Locate the cell with the specified text and output its (X, Y) center coordinate. 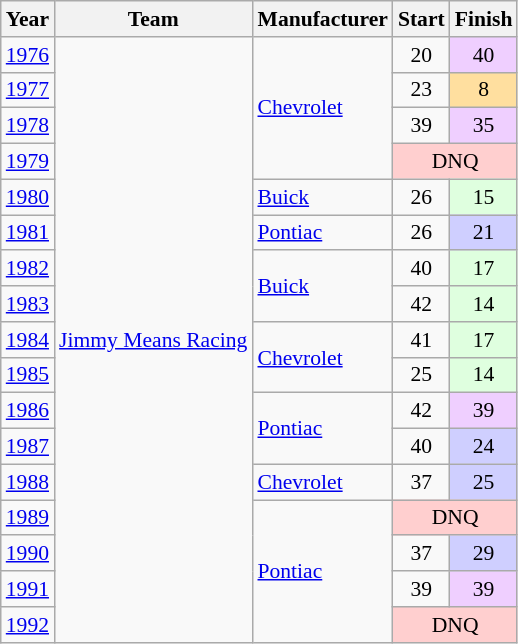
15 (484, 197)
Jimmy Means Racing (153, 340)
Start (422, 19)
24 (484, 447)
1989 (28, 518)
1990 (28, 554)
1976 (28, 55)
41 (422, 340)
1991 (28, 589)
Year (28, 19)
1984 (28, 340)
23 (422, 90)
Manufacturer (322, 19)
29 (484, 554)
1978 (28, 126)
21 (484, 233)
1992 (28, 625)
35 (484, 126)
1981 (28, 233)
20 (422, 55)
1977 (28, 90)
1983 (28, 304)
1979 (28, 162)
Team (153, 19)
1987 (28, 447)
1980 (28, 197)
1986 (28, 411)
1985 (28, 375)
Finish (484, 19)
8 (484, 90)
1988 (28, 482)
1982 (28, 269)
